Output the (x, y) coordinate of the center of the cell containing the given text.  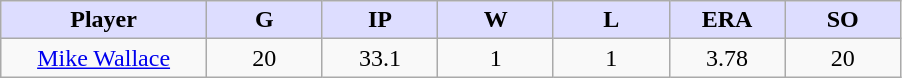
3.78 (727, 58)
IP (380, 20)
ERA (727, 20)
G (264, 20)
L (611, 20)
Player (104, 20)
SO (843, 20)
33.1 (380, 58)
W (496, 20)
Mike Wallace (104, 58)
